From the cell containing the given text, extract its center point as [x, y] coordinate. 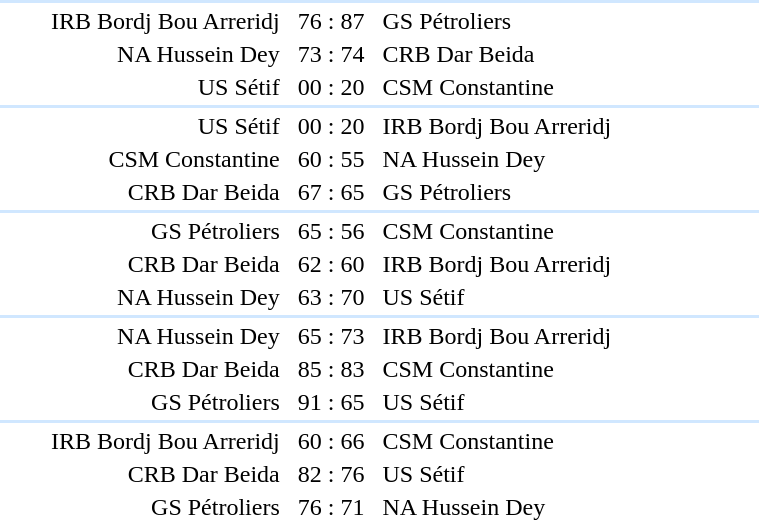
60 : 55 [331, 159]
82 : 76 [331, 474]
76 : 87 [331, 21]
65 : 73 [331, 336]
63 : 70 [331, 297]
91 : 65 [331, 402]
62 : 60 [331, 264]
60 : 66 [331, 441]
85 : 83 [331, 369]
67 : 65 [331, 192]
73 : 74 [331, 54]
65 : 56 [331, 231]
